Detect which cell encompasses the target text, then output its (x, y) center coordinate. 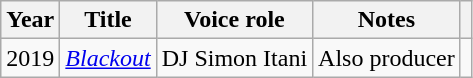
DJ Simon Itani (234, 58)
2019 (30, 58)
Voice role (234, 20)
Blackout (108, 58)
Title (108, 20)
Also producer (387, 58)
Year (30, 20)
Notes (387, 20)
